Search for the cell housing the specified text and yield its (x, y) center coordinate. 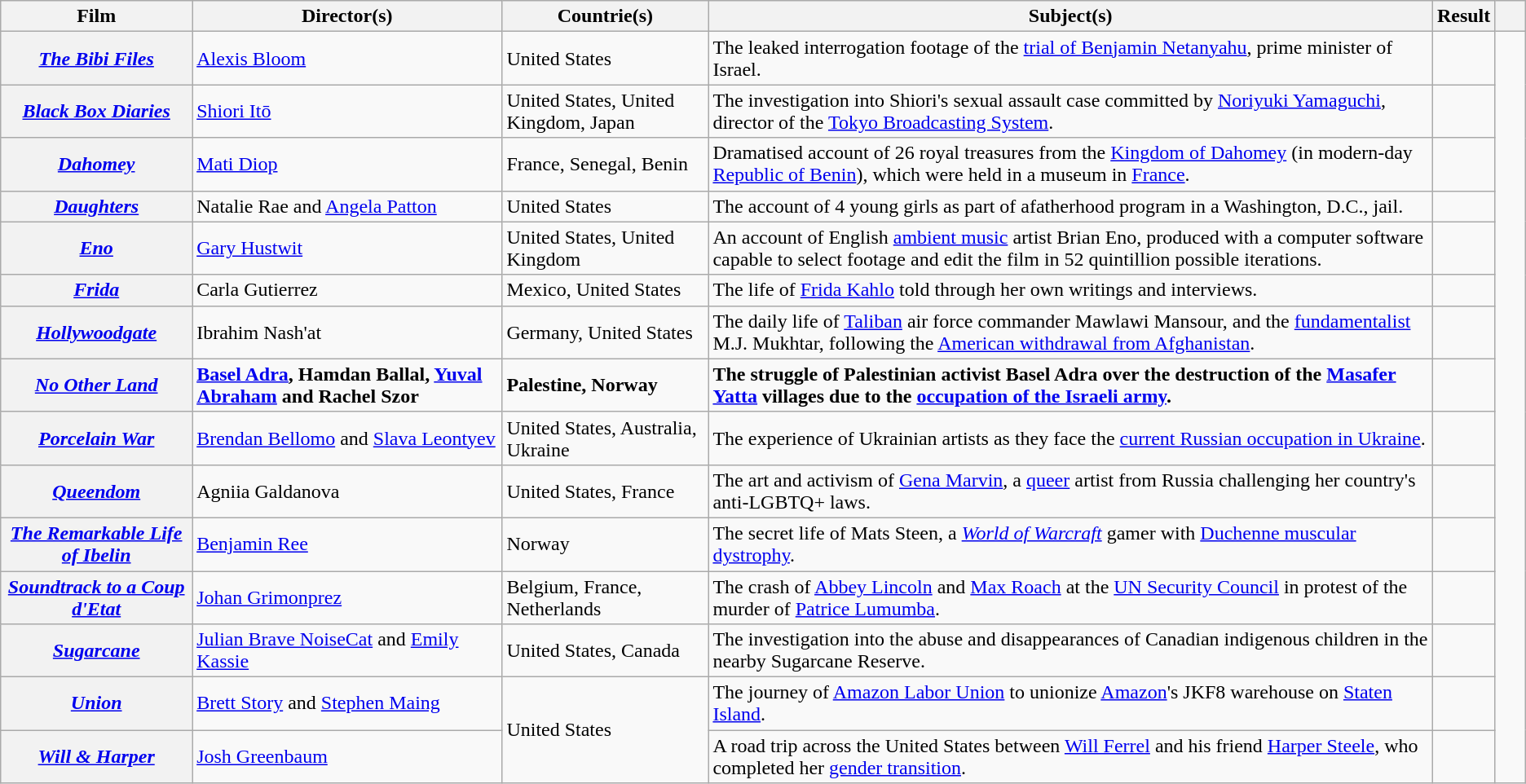
Brendan Bellomo and Slava Leontyev (347, 438)
United States, Australia, Ukraine (605, 438)
Agniia Galdanova (347, 491)
Palestine, Norway (605, 385)
France, Senegal, Benin (605, 165)
The investigation into Shiori's sexual assault case committed by Noriyuki Yamaguchi, director of the Tokyo Broadcasting System. (1070, 111)
Julian Brave NoiseCat and Emily Kassie (347, 650)
Gary Hustwit (347, 248)
Basel Adra, Hamdan Ballal, Yuval Abraham and Rachel Szor (347, 385)
Black Box Diaries (96, 111)
Mexico, United States (605, 290)
The art and activism of Gena Marvin, a queer artist from Russia challenging her country's anti-LGBTQ+ laws. (1070, 491)
Shiori Itō (347, 111)
Alexis Bloom (347, 59)
Soundtrack to a Coup d'Etat (96, 597)
The experience of Ukrainian artists as they face the current Russian occupation in Ukraine. (1070, 438)
The leaked interrogation footage of the trial of Benjamin Netanyahu, prime minister of Israel. (1070, 59)
The investigation into the abuse and disappearances of Canadian indigenous children in the nearby Sugarcane Reserve. (1070, 650)
Director(s) (347, 16)
No Other Land (96, 385)
The life of Frida Kahlo told through her own writings and interviews. (1070, 290)
Queendom (96, 491)
United States, United Kingdom, Japan (605, 111)
Frida (96, 290)
Will & Harper (96, 756)
Film (96, 16)
Ibrahim Nash'at (347, 333)
Sugarcane (96, 650)
Norway (605, 544)
Brett Story and Stephen Maing (347, 704)
Benjamin Ree (347, 544)
The account of 4 young girls as part of afatherhood program in a Washington, D.C., jail. (1070, 206)
United States, France (605, 491)
Hollywoodgate (96, 333)
Countrie(s) (605, 16)
The secret life of Mats Steen, a World of Warcraft gamer with Duchenne muscular dystrophy. (1070, 544)
Result (1463, 16)
A road trip across the United States between Will Ferrel and his friend Harper Steele, who completed her gender transition. (1070, 756)
The journey of Amazon Labor Union to unionize Amazon's JKF8 warehouse on Staten Island. (1070, 704)
Belgium, France, Netherlands (605, 597)
Union (96, 704)
The Bibi Files (96, 59)
Mati Diop (347, 165)
Eno (96, 248)
Carla Gutierrez (347, 290)
Johan Grimonprez (347, 597)
The Remarkable Life of Ibelin (96, 544)
Germany, United States (605, 333)
The struggle of Palestinian activist Basel Adra over the destruction of the Masafer Yatta villages due to the occupation of the Israeli army. (1070, 385)
United States, United Kingdom (605, 248)
Daughters (96, 206)
Josh Greenbaum (347, 756)
Natalie Rae and Angela Patton (347, 206)
Porcelain War (96, 438)
United States, Canada (605, 650)
Dramatised account of 26 royal treasures from the Kingdom of Dahomey (in modern-day Republic of Benin), which were held in a museum in France. (1070, 165)
The crash of Abbey Lincoln and Max Roach at the UN Security Council in protest of the murder of Patrice Lumumba. (1070, 597)
Dahomey (96, 165)
Subject(s) (1070, 16)
